Locate the cell with the specified text and output its (X, Y) center coordinate. 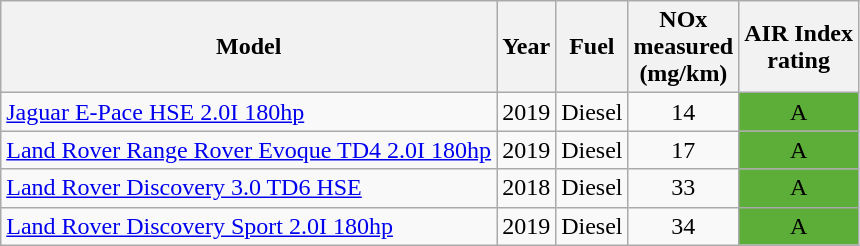
Land Rover Discovery Sport 2.0I 180hp (249, 226)
Land Rover Discovery 3.0 TD6 HSE (249, 188)
AIR Indexrating (799, 47)
2018 (526, 188)
NOxmeasured(mg/km) (684, 47)
Fuel (592, 47)
Year (526, 47)
Land Rover Range Rover Evoque TD4 2.0I 180hp (249, 150)
33 (684, 188)
14 (684, 112)
Model (249, 47)
17 (684, 150)
Jaguar E-Pace HSE 2.0I 180hp (249, 112)
34 (684, 226)
